Determine the (X, Y) coordinate at the center of the cell enclosing the given text.  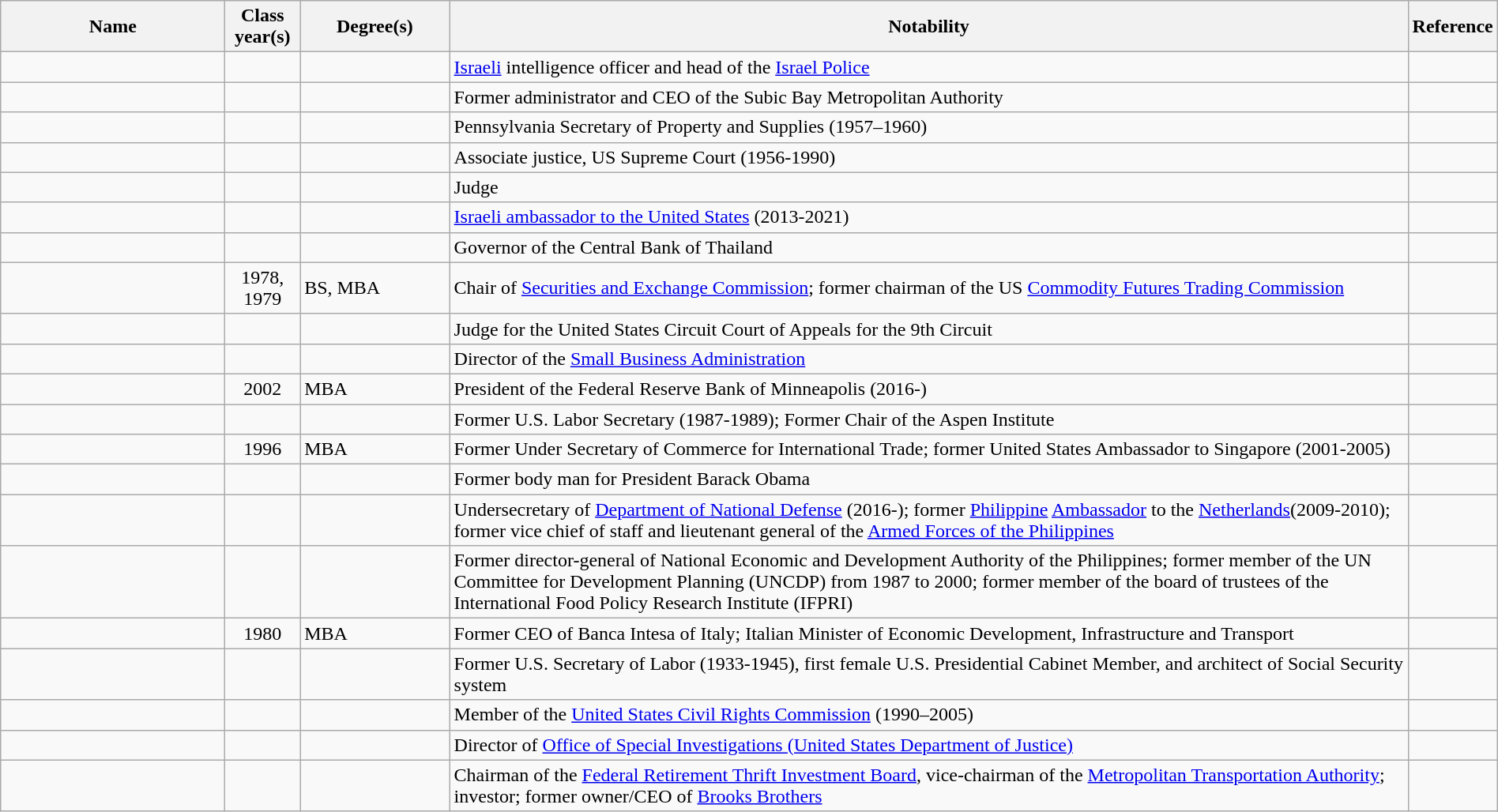
Former body man for President Barack Obama (929, 479)
Degree(s) (374, 27)
Former administrator and CEO of the Subic Bay Metropolitan Authority (929, 97)
Associate justice, US Supreme Court (1956-1990) (929, 157)
Former CEO of Banca Intesa of Italy; Italian Minister of Economic Development, Infrastructure and Transport (929, 633)
Chair of Securities and Exchange Commission; former chairman of the US Commodity Futures Trading Commission (929, 288)
Director of the Small Business Administration (929, 359)
Israeli intelligence officer and head of the Israel Police (929, 67)
Notability (929, 27)
Reference (1452, 27)
Name (113, 27)
1996 (262, 449)
Governor of the Central Bank of Thailand (929, 247)
1980 (262, 633)
Israeli ambassador to the United States (2013-2021) (929, 217)
BS, MBA (374, 288)
Member of the United States Civil Rights Commission (1990–2005) (929, 715)
2002 (262, 389)
Former U.S. Labor Secretary (1987-1989); Former Chair of the Aspen Institute (929, 419)
Judge for the United States Circuit Court of Appeals for the 9th Circuit (929, 329)
Former U.S. Secretary of Labor (1933-1945), first female U.S. Presidential Cabinet Member, and architect of Social Security system (929, 675)
Director of Office of Special Investigations (United States Department of Justice) (929, 745)
Judge (929, 187)
Former Under Secretary of Commerce for International Trade; former United States Ambassador to Singapore (2001-2005) (929, 449)
President of the Federal Reserve Bank of Minneapolis (2016-) (929, 389)
Class year(s) (262, 27)
Pennsylvania Secretary of Property and Supplies (1957–1960) (929, 127)
1978, 1979 (262, 288)
